Extract the [x, y] coordinate from the center of the cell holding the provided text.  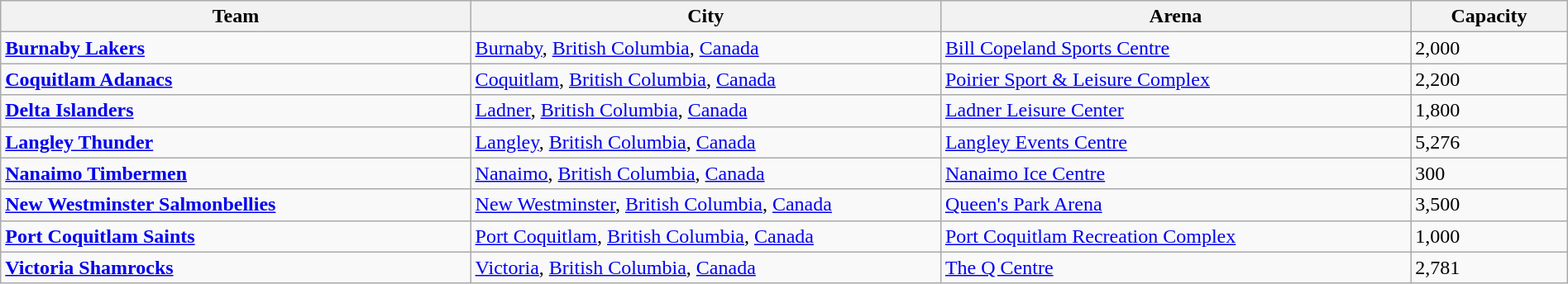
Delta Islanders [236, 111]
Team [236, 17]
Victoria, British Columbia, Canada [705, 267]
Ladner, British Columbia, Canada [705, 111]
Victoria Shamrocks [236, 267]
2,200 [1489, 79]
Ladner Leisure Center [1175, 111]
Burnaby Lakers [236, 48]
New Westminster Salmonbellies [236, 205]
New Westminster, British Columbia, Canada [705, 205]
Nanaimo Ice Centre [1175, 173]
Nanaimo, British Columbia, Canada [705, 173]
Coquitlam Adanacs [236, 79]
Langley Thunder [236, 142]
Langley, British Columbia, Canada [705, 142]
Bill Copeland Sports Centre [1175, 48]
1,800 [1489, 111]
The Q Centre [1175, 267]
Capacity [1489, 17]
Langley Events Centre [1175, 142]
2,781 [1489, 267]
City [705, 17]
Poirier Sport & Leisure Complex [1175, 79]
2,000 [1489, 48]
5,276 [1489, 142]
Port Coquitlam Saints [236, 236]
Queen's Park Arena [1175, 205]
Nanaimo Timbermen [236, 173]
1,000 [1489, 236]
3,500 [1489, 205]
Arena [1175, 17]
300 [1489, 173]
Port Coquitlam, British Columbia, Canada [705, 236]
Coquitlam, British Columbia, Canada [705, 79]
Burnaby, British Columbia, Canada [705, 48]
Port Coquitlam Recreation Complex [1175, 236]
